Determine the [X, Y] coordinate at the center of the cell enclosing the given text.  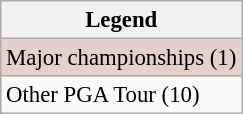
Legend [122, 20]
Major championships (1) [122, 58]
Other PGA Tour (10) [122, 95]
